Scan for the cell matching the given text and deliver its (X, Y) coordinate at center. 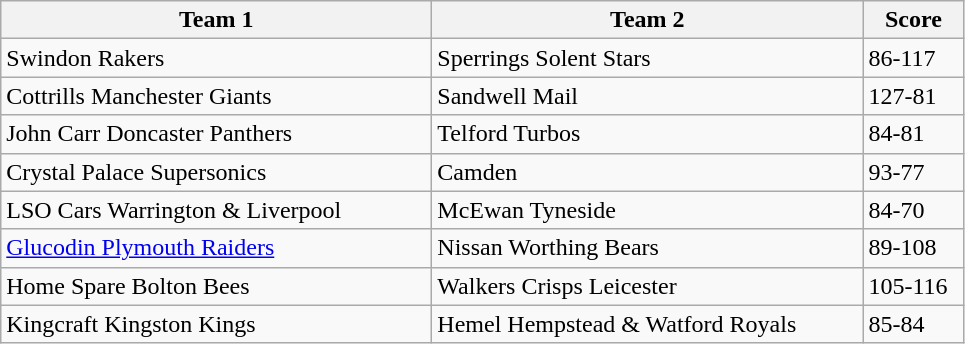
Sandwell Mail (648, 96)
Crystal Palace Supersonics (216, 172)
Glucodin Plymouth Raiders (216, 248)
Hemel Hempstead & Watford Royals (648, 324)
Team 1 (216, 20)
86-117 (914, 58)
LSO Cars Warrington & Liverpool (216, 210)
Walkers Crisps Leicester (648, 286)
85-84 (914, 324)
Home Spare Bolton Bees (216, 286)
Telford Turbos (648, 134)
John Carr Doncaster Panthers (216, 134)
Swindon Rakers (216, 58)
89-108 (914, 248)
Score (914, 20)
84-70 (914, 210)
Cottrills Manchester Giants (216, 96)
Kingcraft Kingston Kings (216, 324)
105-116 (914, 286)
Team 2 (648, 20)
93-77 (914, 172)
Sperrings Solent Stars (648, 58)
Nissan Worthing Bears (648, 248)
McEwan Tyneside (648, 210)
Camden (648, 172)
127-81 (914, 96)
84-81 (914, 134)
